Return [x, y] of the center of cell containing provided text 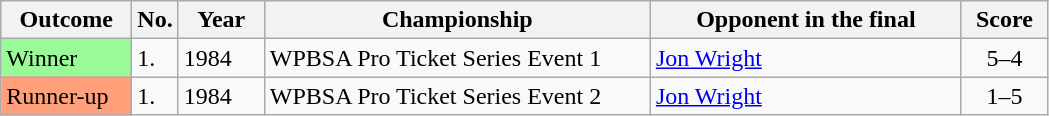
Runner-up [66, 96]
Championship [457, 20]
1–5 [1004, 96]
Outcome [66, 20]
WPBSA Pro Ticket Series Event 2 [457, 96]
No. [155, 20]
5–4 [1004, 58]
WPBSA Pro Ticket Series Event 1 [457, 58]
Opponent in the final [806, 20]
Winner [66, 58]
Year [221, 20]
Score [1004, 20]
